Determine the (x, y) coordinate at the center of the cell enclosing the given text.  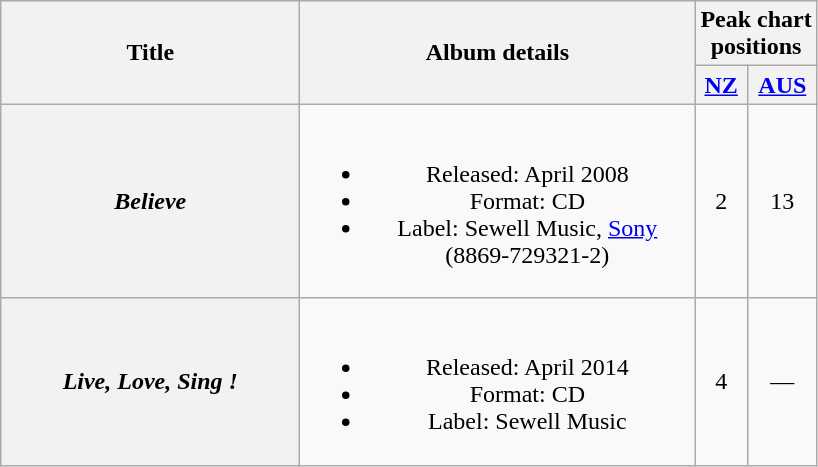
Released: April 2014Format: CDLabel: Sewell Music (498, 382)
NZ (721, 85)
4 (721, 382)
Live, Love, Sing ! (150, 382)
— (782, 382)
Released: April 2008Format: CDLabel: Sewell Music, Sony (8869-729321-2) (498, 201)
Album details (498, 52)
2 (721, 201)
AUS (782, 85)
Peak chartpositions (756, 34)
Title (150, 52)
13 (782, 201)
Believe (150, 201)
